Return [x, y] of the center of cell containing provided text 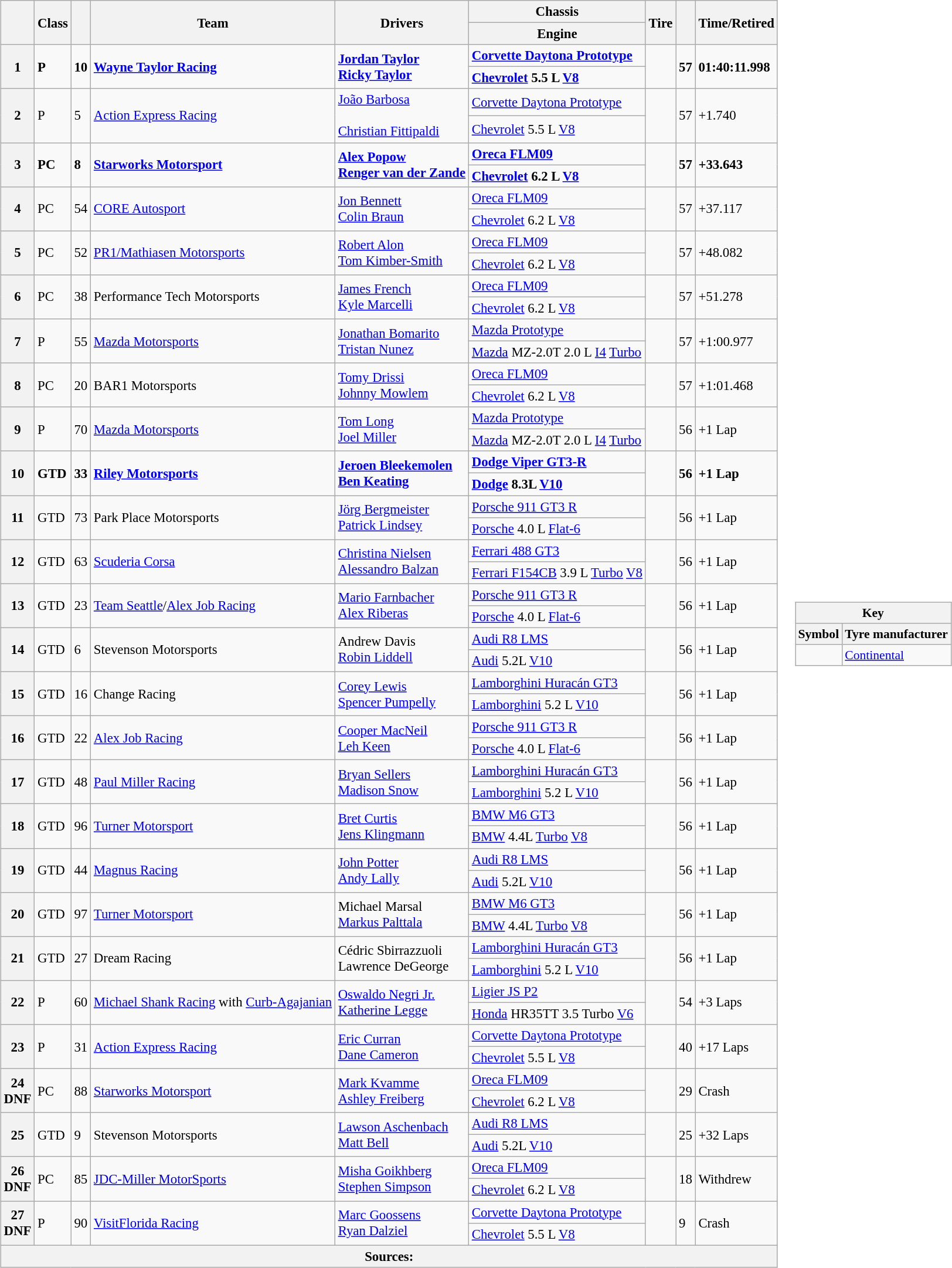
2 [18, 116]
33 [81, 473]
VisitFlorida Racing [213, 1223]
+32 Laps [736, 1134]
90 [81, 1223]
21 [18, 958]
13 [18, 605]
Time/Retired [736, 22]
12 [18, 562]
40 [686, 1046]
52 [81, 252]
Bryan Sellers Madison Snow [402, 782]
38 [81, 297]
31 [81, 1046]
Michael Shank Racing with Curb-Agajanian [213, 1003]
96 [81, 826]
Lawson Aschenbach Matt Bell [402, 1134]
Robert Alon Tom Kimber-Smith [402, 252]
Honda HR35TT 3.5 Turbo V6 [557, 1013]
Alex Job Racing [213, 738]
CORE Autosport [213, 209]
Jordan Taylor Ricky Taylor [402, 67]
BAR1 Motorsports [213, 385]
Eric Curran Dane Cameron [402, 1046]
James French Kyle Marcelli [402, 297]
24DNF [18, 1091]
Tire [661, 22]
Cooper MacNeil Leh Keen [402, 738]
Riley Motorsports [213, 473]
Dodge 8.3L V10 [557, 484]
Tyre manufacturer [896, 634]
26DNF [18, 1179]
John Potter Andy Lally [402, 870]
Withdrew [736, 1179]
48 [81, 782]
Class [53, 22]
Misha Goikhberg Stephen Simpson [402, 1179]
29 [686, 1091]
Scuderia Corsa [213, 562]
Oswaldo Negri Jr. Katherine Legge [402, 1003]
Michael Marsal Markus Palttala [402, 914]
Jonathan Bomarito Tristan Nunez [402, 341]
Alex Popow Renger van der Zande [402, 164]
Christina Nielsen Alessandro Balzan [402, 562]
Andrew Davis Robin Liddell [402, 650]
+1:00.977 [736, 341]
3 [18, 164]
27 [81, 958]
Engine [557, 34]
4 [18, 209]
JDC-Miller MotorSports [213, 1179]
Team [213, 22]
Dodge Viper GT3-R [557, 462]
Key [873, 613]
Mario Farnbacher Alex Riberas [402, 605]
+3 Laps [736, 1003]
Tomy Drissi Johnny Mowlem [402, 385]
+33.643 [736, 164]
Bret Curtis Jens Klingmann [402, 826]
+37.117 [736, 209]
Cédric Sbirrazzuoli Lawrence DeGeorge [402, 958]
+1.740 [736, 116]
Ferrari F154CB 3.9 L Turbo V8 [557, 572]
Ligier JS P2 [557, 992]
Park Place Motorsports [213, 517]
88 [81, 1091]
55 [81, 341]
7 [18, 341]
63 [81, 562]
Change Racing [213, 693]
97 [81, 914]
Mark Kvamme Ashley Freiberg [402, 1091]
Corey Lewis Spencer Pumpelly [402, 693]
Team Seattle/Alex Job Racing [213, 605]
Paul Miller Racing [213, 782]
João Barbosa Christian Fittipaldi [402, 116]
19 [18, 870]
+48.082 [736, 252]
Continental [896, 655]
Ferrari 488 GT3 [557, 551]
Dream Racing [213, 958]
01:40:11.998 [736, 67]
11 [18, 517]
Tom Long Joel Miller [402, 429]
+17 Laps [736, 1046]
Sources: [389, 1256]
Symbol [818, 634]
73 [81, 517]
+51.278 [736, 297]
14 [18, 650]
1 [18, 67]
+1:01.468 [736, 385]
15 [18, 693]
70 [81, 429]
Wayne Taylor Racing [213, 67]
85 [81, 1179]
Drivers [402, 22]
Chassis [557, 12]
44 [81, 870]
Jeroen Bleekemolen Ben Keating [402, 473]
PR1/Mathiasen Motorsports [213, 252]
Performance Tech Motorsports [213, 297]
27DNF [18, 1223]
60 [81, 1003]
Jon Bennett Colin Braun [402, 209]
Magnus Racing [213, 870]
Jörg Bergmeister Patrick Lindsey [402, 517]
17 [18, 782]
Marc Goossens Ryan Dalziel [402, 1223]
